Search for the cell housing the specified text and yield its [x, y] center coordinate. 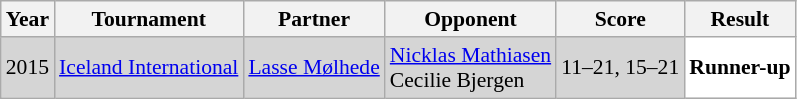
Partner [314, 19]
Iceland International [148, 68]
11–21, 15–21 [620, 68]
Runner-up [740, 68]
Score [620, 19]
Result [740, 19]
Tournament [148, 19]
Year [28, 19]
Opponent [470, 19]
Lasse Mølhede [314, 68]
2015 [28, 68]
Nicklas Mathiasen Cecilie Bjergen [470, 68]
